Find where the given text appears and provide that cell's center as [x, y] coordinate. 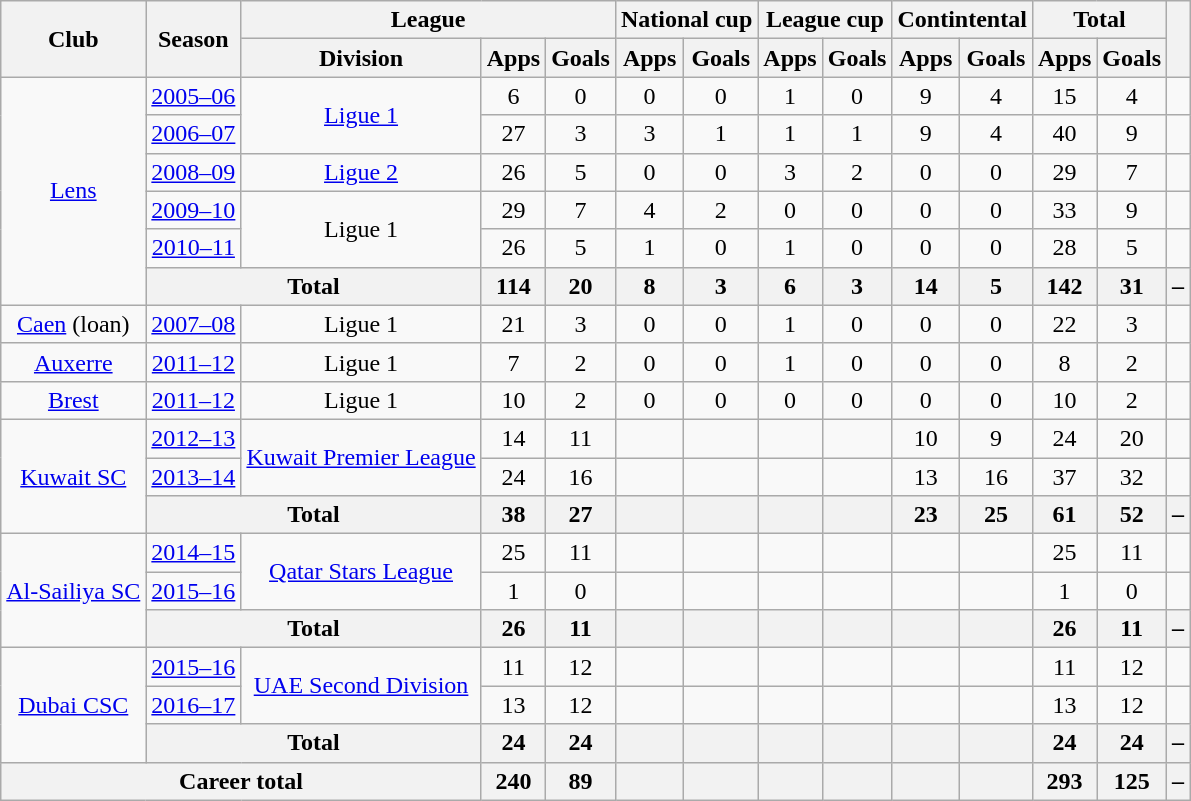
240 [513, 781]
89 [581, 781]
National cup [686, 20]
Season [194, 39]
2012–13 [194, 438]
2016–17 [194, 705]
2007–08 [194, 324]
League [428, 20]
UAE Second Division [361, 686]
League cup [825, 20]
2014–15 [194, 553]
293 [1064, 781]
Caen (loan) [74, 324]
15 [1064, 96]
38 [513, 515]
Division [361, 58]
61 [1064, 515]
2008–09 [194, 172]
Al-Sailiya SC [74, 591]
32 [1132, 477]
Auxerre [74, 362]
52 [1132, 515]
2006–07 [194, 134]
114 [513, 286]
Dubai CSC [74, 705]
Lens [74, 191]
Contintental [962, 20]
22 [1064, 324]
33 [1064, 210]
2010–11 [194, 248]
Ligue 2 [361, 172]
40 [1064, 134]
125 [1132, 781]
Qatar Stars League [361, 572]
Brest [74, 400]
21 [513, 324]
Kuwait Premier League [361, 457]
23 [926, 515]
Kuwait SC [74, 476]
31 [1132, 286]
2009–10 [194, 210]
Club [74, 39]
Career total [241, 781]
28 [1064, 248]
2005–06 [194, 96]
2013–14 [194, 477]
142 [1064, 286]
37 [1064, 477]
